Output the (x, y) coordinate of the center of the cell containing the given text.  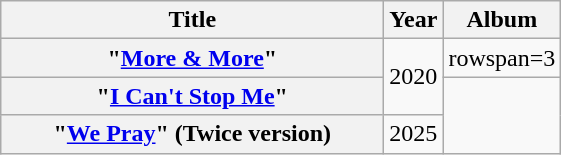
2025 (414, 134)
"More & More" (192, 58)
Album (502, 20)
rowspan=3 (502, 58)
Year (414, 20)
2020 (414, 77)
Title (192, 20)
"I Can't Stop Me" (192, 96)
"We Pray" (Twice version) (192, 134)
